Pinpoint the cell where the given text exists, returning its (X, Y) midpoint coordinate. 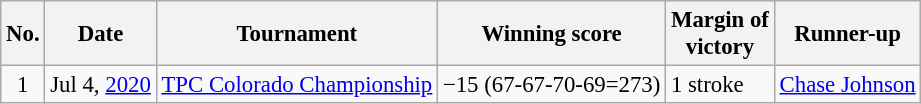
TPC Colorado Championship (296, 85)
Date (100, 34)
Chase Johnson (848, 85)
1 stroke (720, 85)
Tournament (296, 34)
−15 (67-67-70-69=273) (552, 85)
1 (23, 85)
Margin ofvictory (720, 34)
Winning score (552, 34)
Runner-up (848, 34)
Jul 4, 2020 (100, 85)
No. (23, 34)
